Provide the (x, y) coordinate of the cell's center where the given text is located.  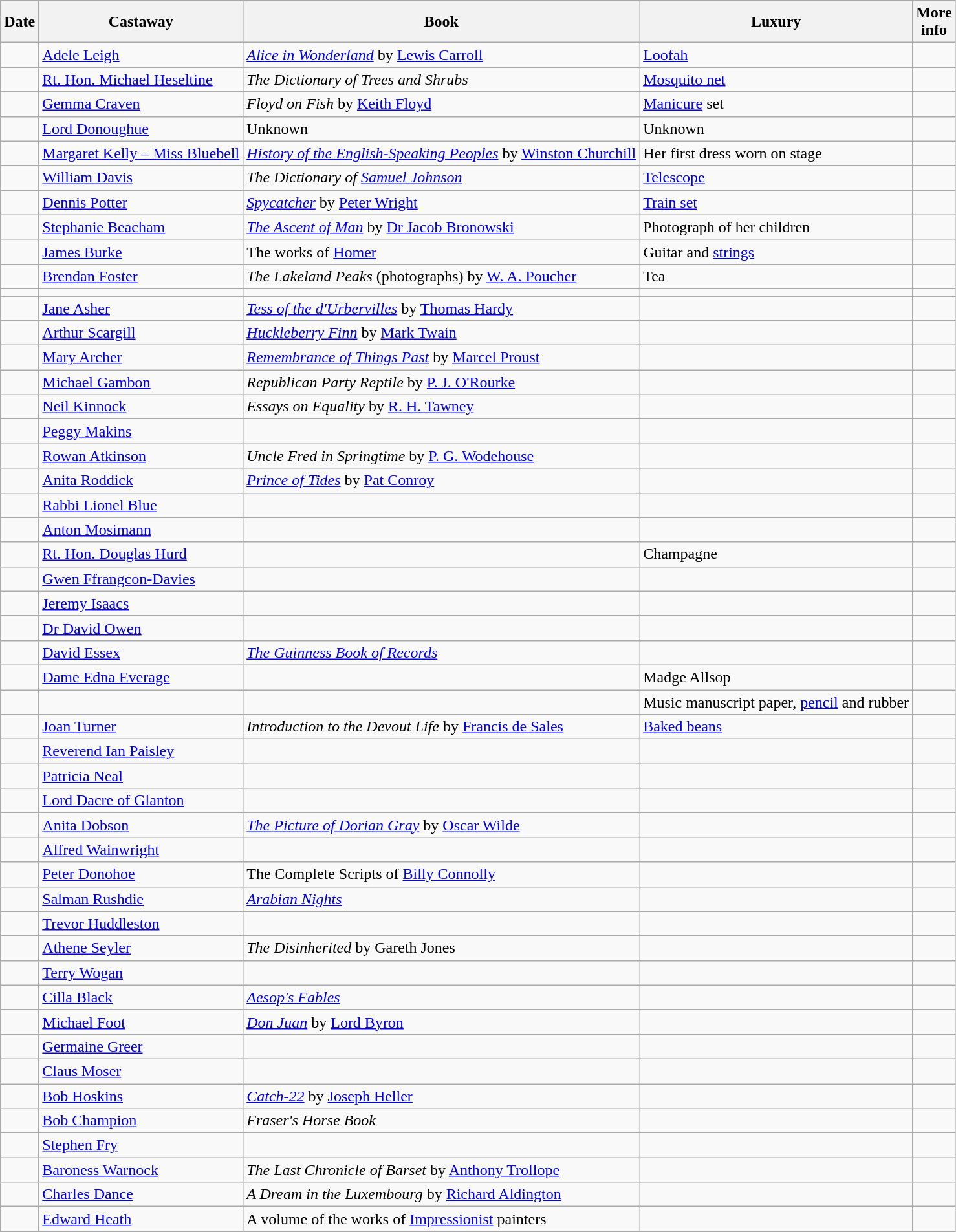
Margaret Kelly – Miss Bluebell (141, 153)
Date (19, 22)
Charles Dance (141, 1194)
Essays on Equality by R. H. Tawney (441, 407)
Mary Archer (141, 358)
Edward Heath (141, 1219)
Gemma Craven (141, 104)
Republican Party Reptile by P. J. O'Rourke (441, 382)
Jane Asher (141, 308)
Claus Moser (141, 1071)
A volume of the works of Impressionist painters (441, 1219)
Gwen Ffrangcon-Davies (141, 579)
Lord Donoughue (141, 129)
Stephen Fry (141, 1145)
Champagne (776, 554)
Salman Rushdie (141, 899)
Patricia Neal (141, 776)
Baked beans (776, 727)
James Burke (141, 252)
Luxury (776, 22)
The Dictionary of Trees and Shrubs (441, 80)
Madge Allsop (776, 677)
Aesop's Fables (441, 997)
Uncle Fred in Springtime by P. G. Wodehouse (441, 456)
Rabbi Lionel Blue (141, 505)
The Last Chronicle of Barset by Anthony Trollope (441, 1170)
Anton Mosimann (141, 530)
Introduction to the Devout Life by Francis de Sales (441, 727)
Jeremy Isaacs (141, 603)
Brendan Foster (141, 276)
Germaine Greer (141, 1046)
Arthur Scargill (141, 333)
Joan Turner (141, 727)
Fraser's Horse Book (441, 1121)
Loofah (776, 55)
Dame Edna Everage (141, 677)
Huckleberry Finn by Mark Twain (441, 333)
Anita Roddick (141, 481)
The Picture of Dorian Gray by Oscar Wilde (441, 825)
The Guinness Book of Records (441, 653)
Terry Wogan (141, 973)
Alfred Wainwright (141, 850)
Stephanie Beacham (141, 227)
Book (441, 22)
Mosquito net (776, 80)
Baroness Warnock (141, 1170)
Photograph of her children (776, 227)
Rowan Atkinson (141, 456)
History of the English-Speaking Peoples by Winston Churchill (441, 153)
Cilla Black (141, 997)
Spycatcher by Peter Wright (441, 202)
The Complete Scripts of Billy Connolly (441, 874)
Music manuscript paper, pencil and rubber (776, 702)
Tess of the d'Urbervilles by Thomas Hardy (441, 308)
Peggy Makins (141, 431)
Floyd on Fish by Keith Floyd (441, 104)
Tea (776, 276)
Manicure set (776, 104)
Michael Gambon (141, 382)
Athene Seyler (141, 948)
Bob Champion (141, 1121)
Her first dress worn on stage (776, 153)
Trevor Huddleston (141, 924)
Bob Hoskins (141, 1096)
Don Juan by Lord Byron (441, 1022)
Telescope (776, 178)
The works of Homer (441, 252)
Prince of Tides by Pat Conroy (441, 481)
Reverend Ian Paisley (141, 751)
Guitar and strings (776, 252)
Adele Leigh (141, 55)
Dennis Potter (141, 202)
Arabian Nights (441, 899)
The Lakeland Peaks (photographs) by W. A. Poucher (441, 276)
Neil Kinnock (141, 407)
William Davis (141, 178)
Train set (776, 202)
The Dictionary of Samuel Johnson (441, 178)
Peter Donohoe (141, 874)
The Ascent of Man by Dr Jacob Bronowski (441, 227)
Rt. Hon. Michael Heseltine (141, 80)
Michael Foot (141, 1022)
David Essex (141, 653)
Rt. Hon. Douglas Hurd (141, 554)
A Dream in the Luxembourg by Richard Aldington (441, 1194)
Alice in Wonderland by Lewis Carroll (441, 55)
Lord Dacre of Glanton (141, 801)
Anita Dobson (141, 825)
Catch-22 by Joseph Heller (441, 1096)
Remembrance of Things Past by Marcel Proust (441, 358)
Dr David Owen (141, 628)
Castaway (141, 22)
The Disinherited by Gareth Jones (441, 948)
Moreinfo (934, 22)
